Return (X, Y) of the center of cell containing provided text 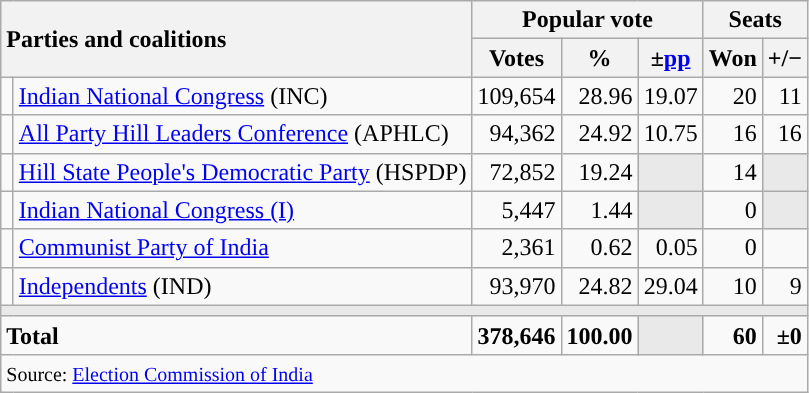
% (600, 58)
1.44 (600, 210)
Indian National Congress (I) (242, 210)
10 (732, 286)
24.82 (600, 286)
93,970 (516, 286)
Total (236, 335)
29.04 (670, 286)
±pp (670, 58)
11 (784, 96)
72,852 (516, 172)
10.75 (670, 134)
Hill State People's Democratic Party (HSPDP) (242, 172)
9 (784, 286)
24.92 (600, 134)
2,361 (516, 248)
Seats (755, 20)
Parties and coalitions (236, 39)
19.24 (600, 172)
Source: Election Commission of India (404, 373)
Popular vote (588, 20)
±0 (784, 335)
60 (732, 335)
19.07 (670, 96)
0.62 (600, 248)
Won (732, 58)
5,447 (516, 210)
109,654 (516, 96)
94,362 (516, 134)
All Party Hill Leaders Conference (APHLC) (242, 134)
20 (732, 96)
Indian National Congress (INC) (242, 96)
28.96 (600, 96)
Independents (IND) (242, 286)
100.00 (600, 335)
378,646 (516, 335)
0.05 (670, 248)
Communist Party of India (242, 248)
14 (732, 172)
Votes (516, 58)
+/− (784, 58)
